Pinpoint the cell where the given text exists, returning its [x, y] midpoint coordinate. 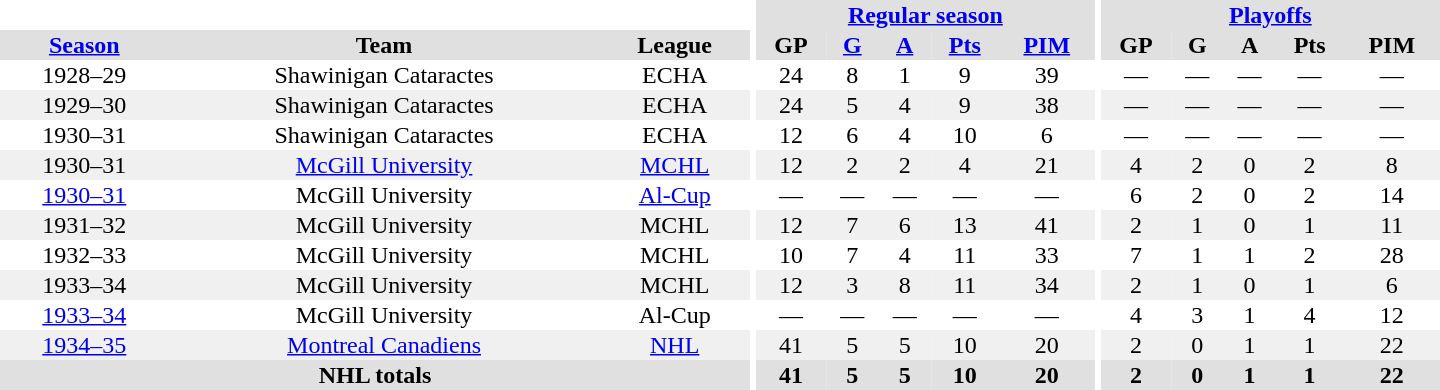
28 [1392, 255]
39 [1047, 75]
Team [384, 45]
14 [1392, 195]
38 [1047, 105]
Season [84, 45]
1934–35 [84, 345]
NHL totals [375, 375]
League [674, 45]
33 [1047, 255]
13 [965, 225]
1929–30 [84, 105]
NHL [674, 345]
21 [1047, 165]
Montreal Canadiens [384, 345]
Regular season [926, 15]
1931–32 [84, 225]
1932–33 [84, 255]
34 [1047, 285]
1928–29 [84, 75]
Playoffs [1270, 15]
